Return (X, Y) of the center of cell containing provided text 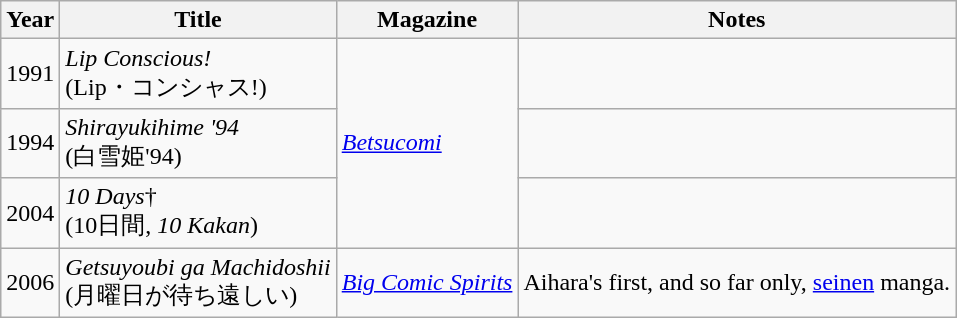
10 Days†(10日間, 10 Kakan) (198, 213)
Magazine (427, 20)
Shirayukihime '94(白雪姫'94) (198, 143)
2006 (30, 283)
1991 (30, 74)
Lip Conscious!(Lip・コンシャス!) (198, 74)
1994 (30, 143)
Notes (737, 20)
Betsucomi (427, 144)
Year (30, 20)
Title (198, 20)
2004 (30, 213)
Aihara's first, and so far only, seinen manga. (737, 283)
Big Comic Spirits (427, 283)
Getsuyoubi ga Machidoshii(月曜日が待ち遠しい) (198, 283)
